Extract the [x, y] coordinate from the center of the cell holding the provided text.  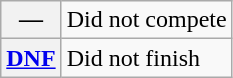
Did not finish [146, 58]
Did not compete [146, 20]
— [31, 20]
DNF [31, 58]
